Detect which cell encompasses the target text, then output its (X, Y) center coordinate. 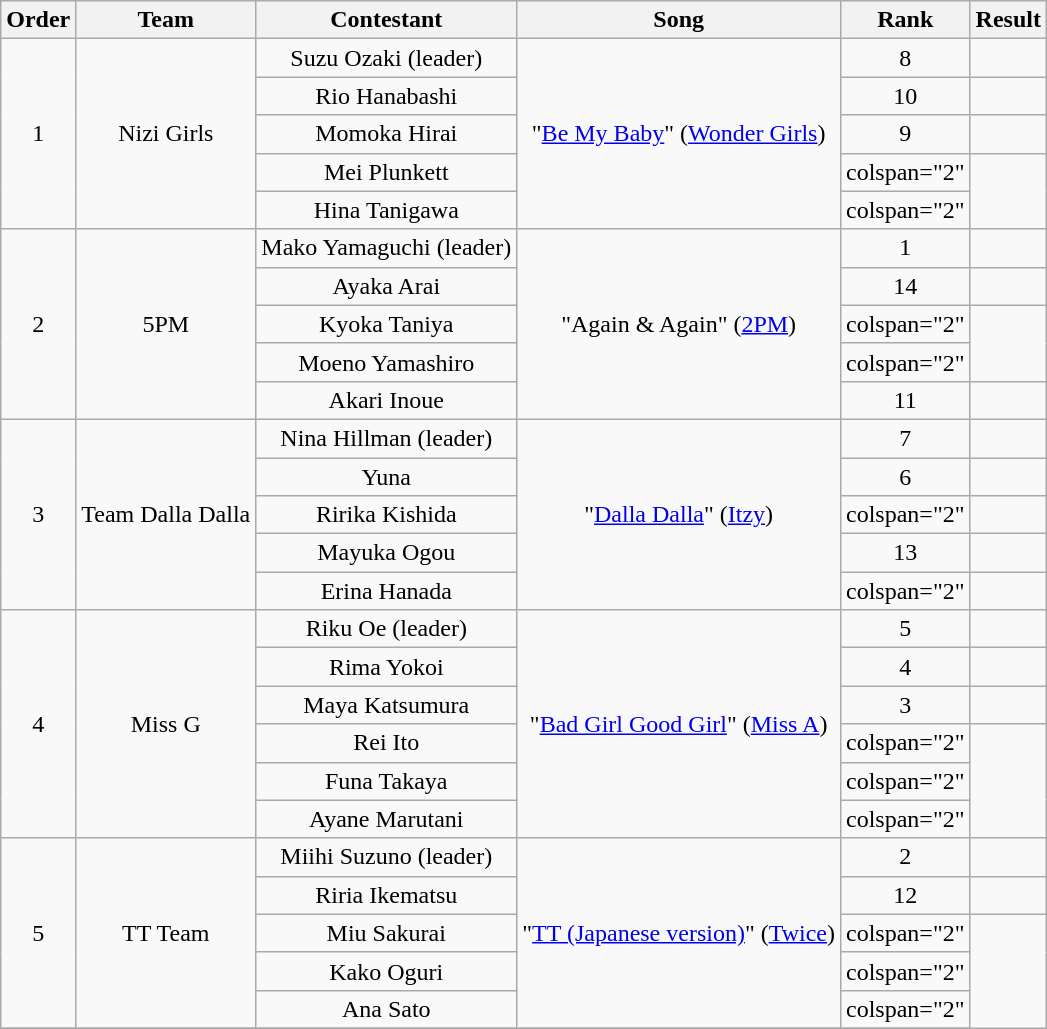
Order (38, 20)
Funa Takaya (386, 781)
5PM (166, 324)
Kyoka Taniya (386, 324)
Moeno Yamashiro (386, 362)
Team (166, 20)
Mei Plunkett (386, 172)
8 (906, 58)
11 (906, 400)
Nina Hillman (leader) (386, 438)
7 (906, 438)
Mayuka Ogou (386, 553)
10 (906, 96)
Miihi Suzuno (leader) (386, 857)
Yuna (386, 477)
Akari Inoue (386, 400)
Ana Sato (386, 1009)
Riria Ikematsu (386, 895)
"Be My Baby" (Wonder Girls) (679, 134)
Miss G (166, 724)
Contestant (386, 20)
Kako Oguri (386, 971)
Miu Sakurai (386, 933)
14 (906, 286)
Result (1008, 20)
Team Dalla Dalla (166, 514)
Momoka Hirai (386, 134)
Rank (906, 20)
9 (906, 134)
Mako Yamaguchi (leader) (386, 248)
6 (906, 477)
Ayane Marutani (386, 819)
Erina Hanada (386, 591)
Ayaka Arai (386, 286)
TT Team (166, 933)
"Bad Girl Good Girl" (Miss A) (679, 724)
Maya Katsumura (386, 705)
Song (679, 20)
12 (906, 895)
"Again & Again" (2PM) (679, 324)
13 (906, 553)
"Dalla Dalla" (Itzy) (679, 514)
Rima Yokoi (386, 667)
Hina Tanigawa (386, 210)
"TT (Japanese version)" (Twice) (679, 933)
Nizi Girls (166, 134)
Rio Hanabashi (386, 96)
Riku Oe (leader) (386, 629)
Rei Ito (386, 743)
Suzu Ozaki (leader) (386, 58)
Ririka Kishida (386, 515)
